Return (x, y) of the center of cell containing provided text 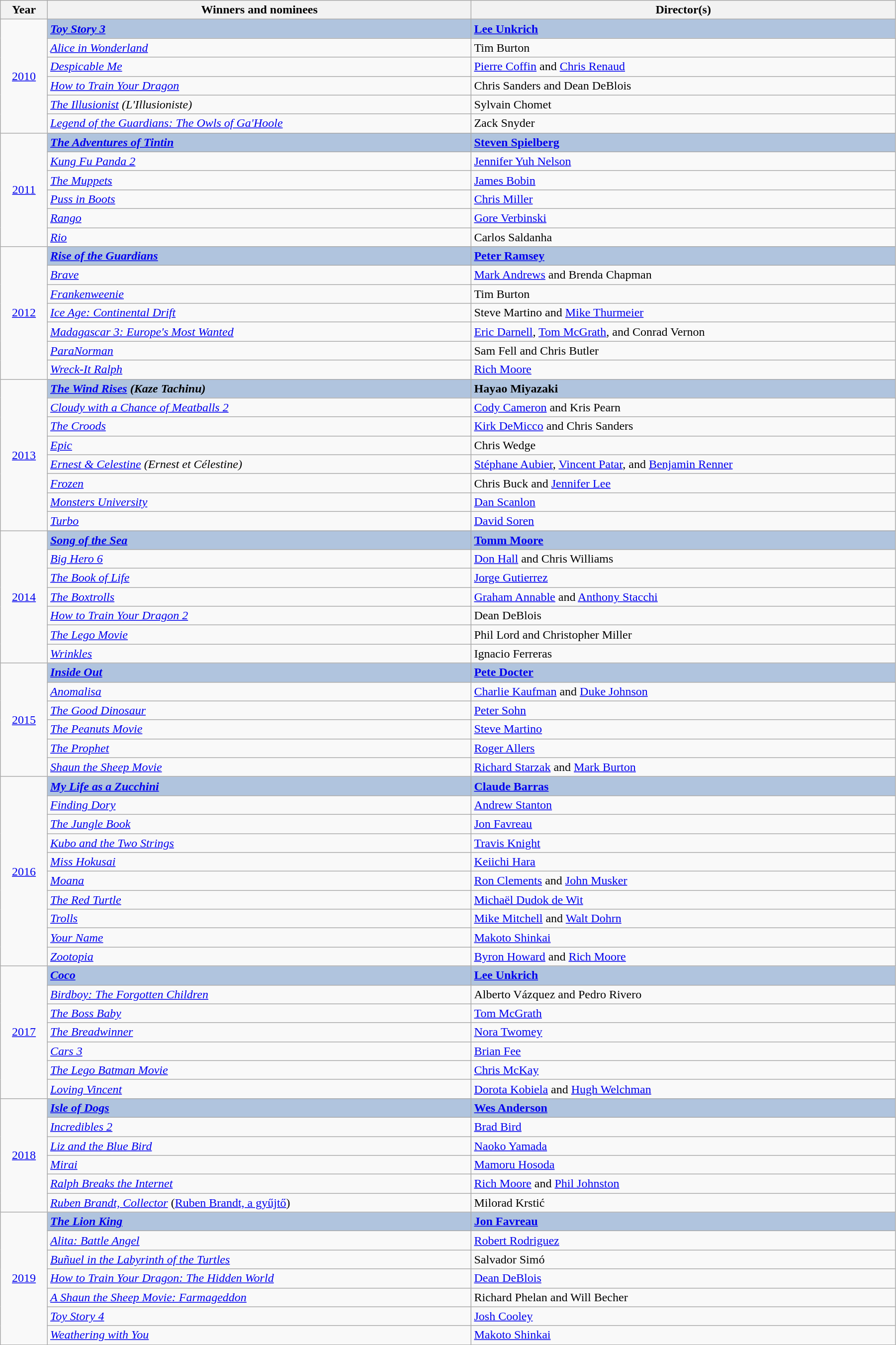
Puss in Boots (259, 199)
Monsters University (259, 502)
Year (24, 10)
How to Train Your Dragon 2 (259, 616)
Cody Cameron and Kris Pearn (683, 407)
Richard Phelan and Will Becher (683, 1297)
Frankenweenie (259, 294)
Liz and the Blue Bird (259, 1146)
Despicable Me (259, 67)
Brian Fee (683, 1051)
Wreck-It Ralph (259, 370)
The Breadwinner (259, 1032)
Weathering with You (259, 1335)
Rich Moore and Phil Johnston (683, 1184)
The Book of Life (259, 578)
Coco (259, 975)
The Lego Movie (259, 635)
Graham Annable and Anthony Stacchi (683, 597)
Carlos Saldanha (683, 237)
Anomalisa (259, 691)
James Bobin (683, 180)
Steven Spielberg (683, 142)
Madagascar 3: Europe's Most Wanted (259, 332)
Alita: Battle Angel (259, 1241)
Buñuel in the Labyrinth of the Turtles (259, 1259)
Mamoru Hosoda (683, 1165)
2019 (24, 1278)
The Boxtrolls (259, 597)
Song of the Sea (259, 540)
Director(s) (683, 10)
Ice Age: Continental Drift (259, 313)
Alberto Vázquez and Pedro Rivero (683, 994)
Hayao Miyazaki (683, 388)
Tom McGrath (683, 1013)
The Lego Batman Movie (259, 1070)
Ignacio Ferreras (683, 654)
Andrew Stanton (683, 805)
Wes Anderson (683, 1108)
Dorota Kobiela and Hugh Welchman (683, 1089)
The Good Dinosaur (259, 710)
Toy Story 3 (259, 29)
Ron Clements and John Musker (683, 881)
Chris McKay (683, 1070)
How to Train Your Dragon (259, 86)
Toy Story 4 (259, 1316)
The Adventures of Tintin (259, 142)
Finding Dory (259, 805)
Kung Fu Panda 2 (259, 161)
Pierre Coffin and Chris Renaud (683, 67)
Rich Moore (683, 370)
2011 (24, 190)
Rio (259, 237)
Milorad Krstić (683, 1203)
Ralph Breaks the Internet (259, 1184)
The Peanuts Movie (259, 729)
Ruben Brandt, Collector (Ruben Brandt, a gyűjtő) (259, 1203)
Isle of Dogs (259, 1108)
The Boss Baby (259, 1013)
The Illusionist (L'Illusioniste) (259, 104)
Charlie Kaufman and Duke Johnson (683, 691)
Jennifer Yuh Nelson (683, 161)
The Wind Rises (Kaze Tachinu) (259, 388)
The Muppets (259, 180)
Pete Docter (683, 672)
ParaNorman (259, 351)
Shaun the Sheep Movie (259, 767)
The Croods (259, 426)
Zootopia (259, 957)
Phil Lord and Christopher Miller (683, 635)
Zack Snyder (683, 123)
Peter Sohn (683, 710)
Ernest & Celestine (Ernest et Célestine) (259, 464)
Tomm Moore (683, 540)
2016 (24, 871)
Mark Andrews and Brenda Chapman (683, 275)
Chris Buck and Jennifer Lee (683, 483)
Steve Martino (683, 729)
Roger Allers (683, 748)
Robert Rodriguez (683, 1241)
Kirk DeMicco and Chris Sanders (683, 426)
Miss Hokusai (259, 862)
Alice in Wonderland (259, 48)
Don Hall and Chris Williams (683, 559)
Salvador Simó (683, 1259)
Michaël Dudok de Wit (683, 900)
Rise of the Guardians (259, 256)
Turbo (259, 521)
2010 (24, 76)
Epic (259, 445)
Big Hero 6 (259, 559)
Claude Barras (683, 786)
Wrinkles (259, 654)
2014 (24, 596)
Chris Miller (683, 199)
How to Train Your Dragon: The Hidden World (259, 1278)
Travis Knight (683, 843)
Jorge Gutierrez (683, 578)
Eric Darnell, Tom McGrath, and Conrad Vernon (683, 332)
Frozen (259, 483)
2017 (24, 1032)
Your Name (259, 938)
Josh Cooley (683, 1316)
Incredibles 2 (259, 1127)
The Prophet (259, 748)
Winners and nominees (259, 10)
Cars 3 (259, 1051)
2018 (24, 1155)
My Life as a Zucchini (259, 786)
Stéphane Aubier, Vincent Patar, and Benjamin Renner (683, 464)
The Lion King (259, 1222)
Steve Martino and Mike Thurmeier (683, 313)
Richard Starzak and Mark Burton (683, 767)
Brad Bird (683, 1127)
Inside Out (259, 672)
Legend of the Guardians: The Owls of Ga'Hoole (259, 123)
Peter Ramsey (683, 256)
Dan Scanlon (683, 502)
Nora Twomey (683, 1032)
Mirai (259, 1165)
David Soren (683, 521)
Cloudy with a Chance of Meatballs 2 (259, 407)
Loving Vincent (259, 1089)
Keiichi Hara (683, 862)
2013 (24, 455)
A Shaun the Sheep Movie: Farmageddon (259, 1297)
2012 (24, 313)
Sam Fell and Chris Butler (683, 351)
Rango (259, 218)
Sylvain Chomet (683, 104)
Birdboy: The Forgotten Children (259, 994)
Chris Wedge (683, 445)
The Jungle Book (259, 824)
Byron Howard and Rich Moore (683, 957)
Moana (259, 881)
Naoko Yamada (683, 1146)
Trolls (259, 919)
2015 (24, 720)
Kubo and the Two Strings (259, 843)
Gore Verbinski (683, 218)
The Red Turtle (259, 900)
Brave (259, 275)
Mike Mitchell and Walt Dohrn (683, 919)
Chris Sanders and Dean DeBlois (683, 86)
